For the text-containing cell, return its midpoint in (X, Y) coordinate format. 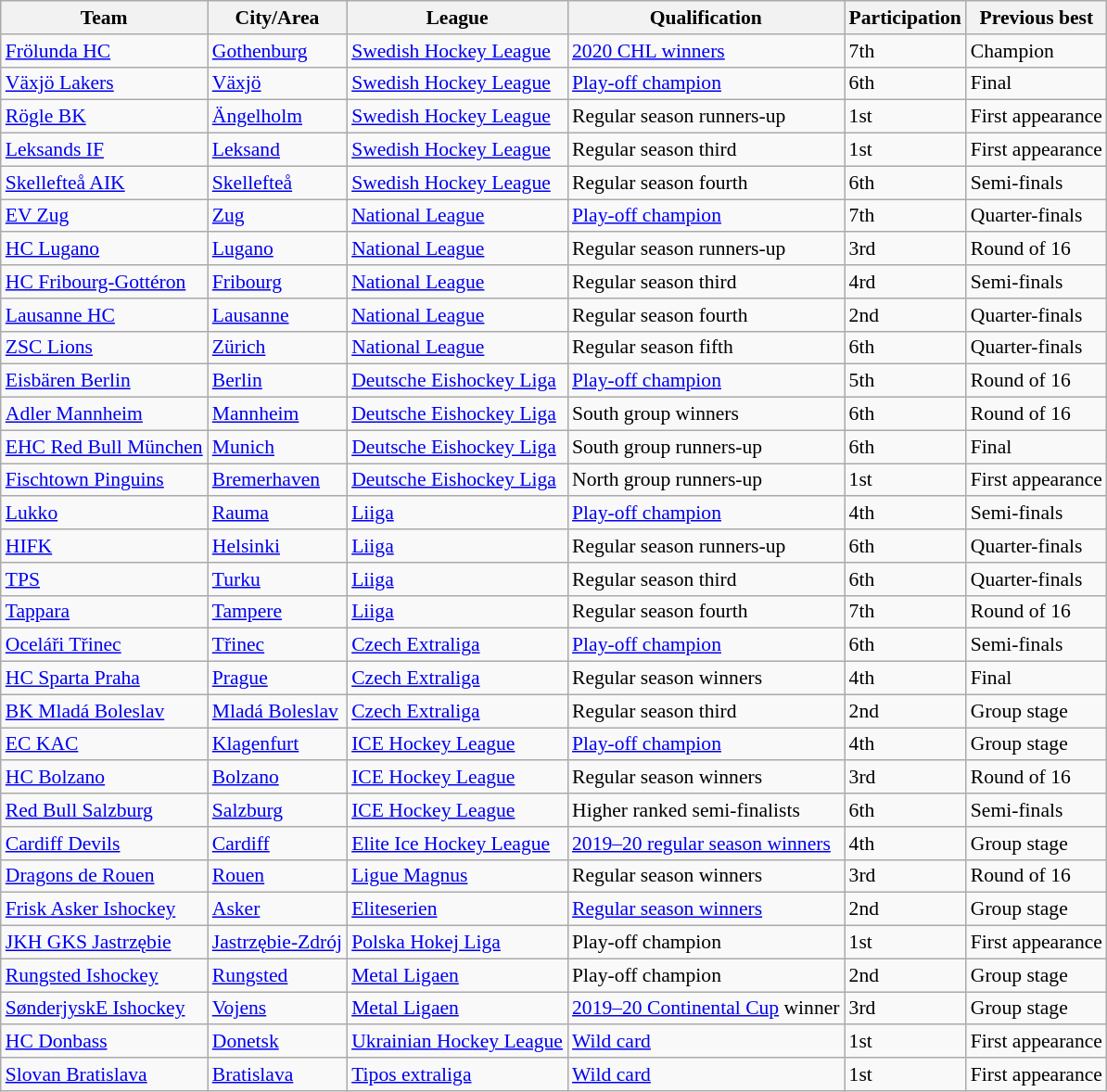
SønderjyskE Ishockey (104, 1009)
Skellefteå (277, 183)
South group runners-up (706, 447)
Rauma (277, 514)
Elite Ice Hockey League (457, 844)
Turku (277, 579)
Cardiff Devils (104, 844)
HC Fribourg-Gottéron (104, 282)
Berlin (277, 381)
Munich (277, 447)
Rögle BK (104, 117)
Asker (277, 909)
Dragons de Rouen (104, 876)
Zug (277, 216)
Vojens (277, 1009)
TPS (104, 579)
Rouen (277, 876)
2020 CHL winners (706, 51)
Helsinki (277, 546)
5th (905, 381)
Eliteserien (457, 909)
4rd (905, 282)
Växjö (277, 83)
2019–20 Continental Cup winner (706, 1009)
EC KAC (104, 744)
Prague (277, 679)
Ukrainian Hockey League (457, 1042)
Previous best (1037, 18)
Třinec (277, 645)
Eisbären Berlin (104, 381)
HIFK (104, 546)
Klagenfurt (277, 744)
HC Lugano (104, 249)
Higher ranked semi-finalists (706, 810)
Bolzano (277, 778)
League (457, 18)
Tipos extraliga (457, 1074)
Red Bull Salzburg (104, 810)
BK Mladá Boleslav (104, 711)
HC Sparta Praha (104, 679)
City/Area (277, 18)
EV Zug (104, 216)
Skellefteå AIK (104, 183)
Mladá Boleslav (277, 711)
Champion (1037, 51)
Lausanne HC (104, 315)
Lukko (104, 514)
Team (104, 18)
Cardiff (277, 844)
Ligue Magnus (457, 876)
Polska Hokej Liga (457, 943)
ZSC Lions (104, 348)
Lugano (277, 249)
North group runners-up (706, 480)
Gothenburg (277, 51)
Fribourg (277, 282)
Rungsted (277, 975)
Fischtown Pinguins (104, 480)
EHC Red Bull München (104, 447)
Qualification (706, 18)
Tampere (277, 612)
Participation (905, 18)
Växjö Lakers (104, 83)
JKH GKS Jastrzębie (104, 943)
Mannheim (277, 414)
HC Bolzano (104, 778)
Ängelholm (277, 117)
Salzburg (277, 810)
Leksand (277, 150)
Lausanne (277, 315)
South group winners (706, 414)
Zürich (277, 348)
2019–20 regular season winners (706, 844)
HC Donbass (104, 1042)
Regular season fifth (706, 348)
Rungsted Ishockey (104, 975)
Tappara (104, 612)
Bratislava (277, 1074)
Bremerhaven (277, 480)
Leksands IF (104, 150)
Oceláři Třinec (104, 645)
Jastrzębie-Zdrój (277, 943)
Frölunda HC (104, 51)
Frisk Asker Ishockey (104, 909)
Donetsk (277, 1042)
Adler Mannheim (104, 414)
Slovan Bratislava (104, 1074)
